Capture the cell that displays the provided text and extract its [X, Y] central coordinate. 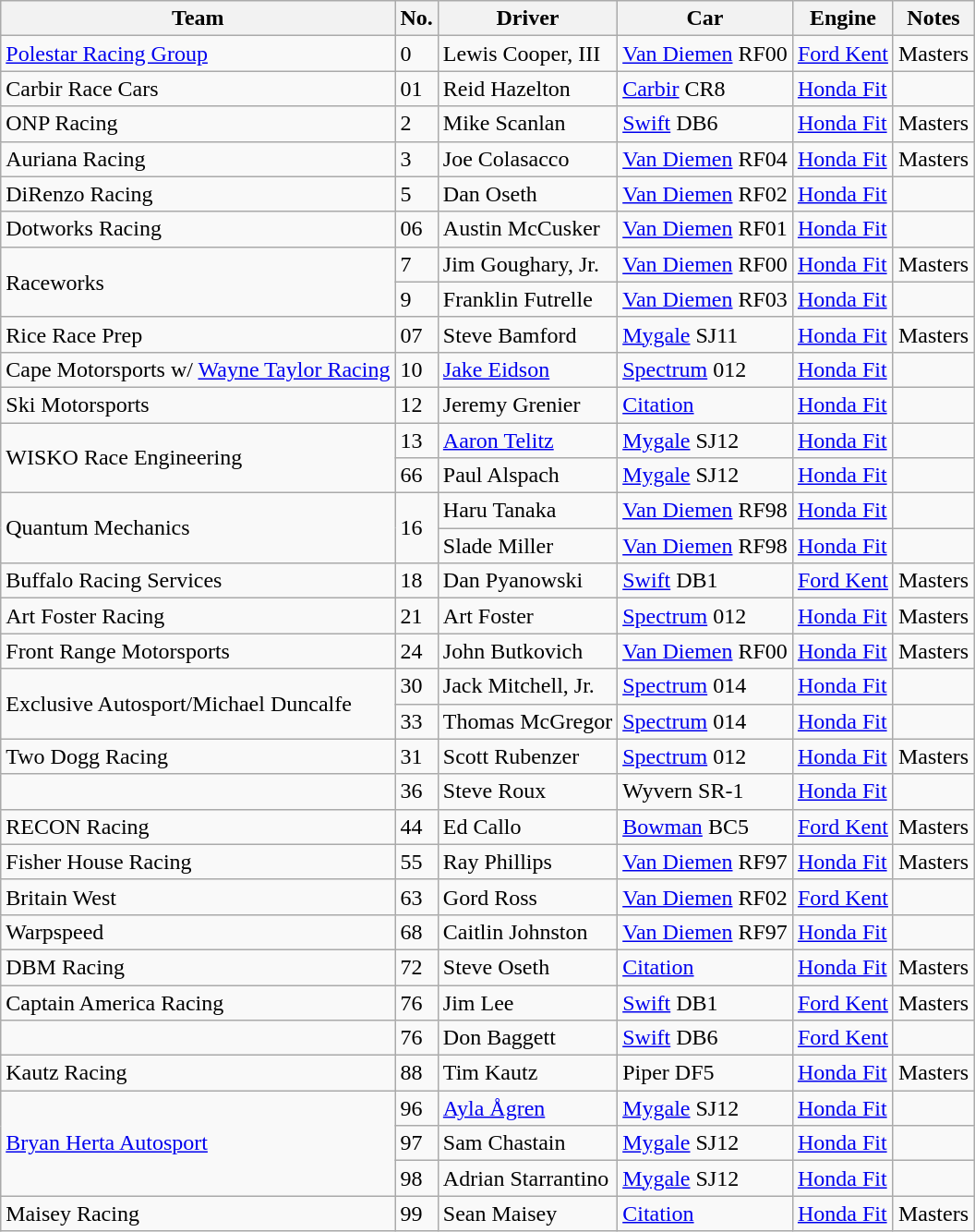
Austin McCusker [527, 229]
RECON Racing [198, 827]
DiRenzo Racing [198, 194]
Jim Lee [527, 1002]
Bryan Herta Autosport [198, 1143]
Ski Motorsports [198, 405]
24 [416, 651]
Kautz Racing [198, 1073]
Buffalo Racing Services [198, 581]
44 [416, 827]
31 [416, 756]
3 [416, 159]
Lewis Cooper, III [527, 54]
Van Diemen RF01 [705, 229]
ONP Racing [198, 124]
Wyvern SR-1 [705, 791]
01 [416, 89]
Steve Roux [527, 791]
Car [705, 18]
Cape Motorsports w/ Wayne Taylor Racing [198, 369]
33 [416, 721]
Front Range Motorsports [198, 651]
Dan Pyanowski [527, 581]
Jeremy Grenier [527, 405]
98 [416, 1178]
John Butkovich [527, 651]
DBM Racing [198, 967]
55 [416, 862]
Steve Oseth [527, 967]
Maisey Racing [198, 1214]
Jack Mitchell, Jr. [527, 686]
Carbir CR8 [705, 89]
5 [416, 194]
63 [416, 897]
Slade Miller [527, 546]
Captain America Racing [198, 1002]
Joe Colasacco [527, 159]
Jim Goughary, Jr. [527, 264]
36 [416, 791]
Ed Callo [527, 827]
Thomas McGregor [527, 721]
21 [416, 616]
06 [416, 229]
Exclusive Autosport/Michael Duncalfe [198, 704]
Ray Phillips [527, 862]
07 [416, 334]
97 [416, 1143]
2 [416, 124]
Mygale SJ11 [705, 334]
0 [416, 54]
Ayla Ågren [527, 1108]
Rice Race Prep [198, 334]
7 [416, 264]
Piper DF5 [705, 1073]
Van Diemen RF04 [705, 159]
99 [416, 1214]
88 [416, 1073]
Gord Ross [527, 897]
66 [416, 476]
Bowman BC5 [705, 827]
9 [416, 299]
Franklin Futrelle [527, 299]
68 [416, 932]
12 [416, 405]
Art Foster Racing [198, 616]
Fisher House Racing [198, 862]
Scott Rubenzer [527, 756]
Notes [933, 18]
Sean Maisey [527, 1214]
18 [416, 581]
Engine [842, 18]
Driver [527, 18]
Art Foster [527, 616]
13 [416, 441]
Auriana Racing [198, 159]
Tim Kautz [527, 1073]
Haru Tanaka [527, 511]
Carbir Race Cars [198, 89]
Reid Hazelton [527, 89]
16 [416, 528]
30 [416, 686]
Don Baggett [527, 1038]
Dotworks Racing [198, 229]
Two Dogg Racing [198, 756]
Jake Eidson [527, 369]
96 [416, 1108]
Sam Chastain [527, 1143]
Warpspeed [198, 932]
Paul Alspach [527, 476]
Dan Oseth [527, 194]
WISKO Race Engineering [198, 458]
Adrian Starrantino [527, 1178]
Aaron Telitz [527, 441]
Team [198, 18]
72 [416, 967]
Van Diemen RF03 [705, 299]
10 [416, 369]
No. [416, 18]
Caitlin Johnston [527, 932]
Raceworks [198, 282]
Mike Scanlan [527, 124]
Britain West [198, 897]
Polestar Racing Group [198, 54]
Quantum Mechanics [198, 528]
Steve Bamford [527, 334]
